Locate the cell with the specified text and output its (x, y) center coordinate. 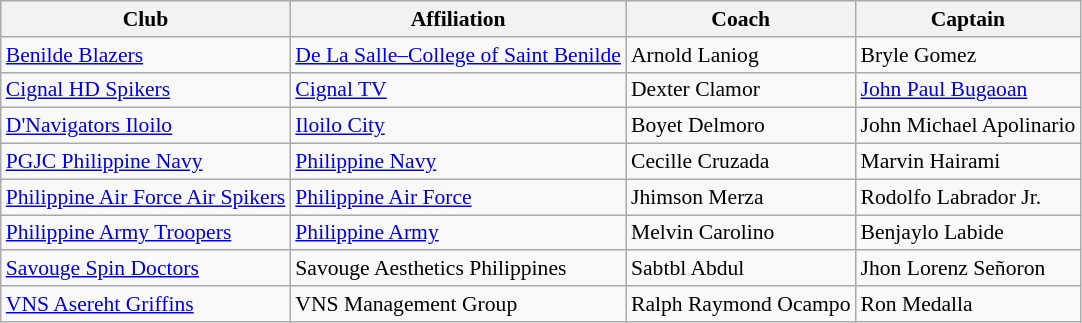
VNS Management Group (458, 304)
Cignal HD Spikers (146, 90)
Captain (968, 19)
Rodolfo Labrador Jr. (968, 197)
Philippine Navy (458, 162)
Philippine Army Troopers (146, 233)
Coach (741, 19)
Philippine Air Force Air Spikers (146, 197)
De La Salle–College of Saint Benilde (458, 55)
Arnold Laniog (741, 55)
John Michael Apolinario (968, 126)
Philippine Army (458, 233)
Benilde Blazers (146, 55)
Bryle Gomez (968, 55)
Cecille Cruzada (741, 162)
Ron Medalla (968, 304)
Jhon Lorenz Señoron (968, 269)
Sabtbl Abdul (741, 269)
Melvin Carolino (741, 233)
Dexter Clamor (741, 90)
Marvin Hairami (968, 162)
Benjaylo Labide (968, 233)
John Paul Bugaoan (968, 90)
Iloilo City (458, 126)
Affiliation (458, 19)
Cignal TV (458, 90)
VNS Asereht Griffins (146, 304)
Savouge Spin Doctors (146, 269)
PGJC Philippine Navy (146, 162)
Philippine Air Force (458, 197)
Jhimson Merza (741, 197)
Boyet Delmoro (741, 126)
Ralph Raymond Ocampo (741, 304)
Savouge Aesthetics Philippines (458, 269)
D'Navigators Iloilo (146, 126)
Club (146, 19)
